Extract the (X, Y) coordinate from the center of the cell holding the provided text.  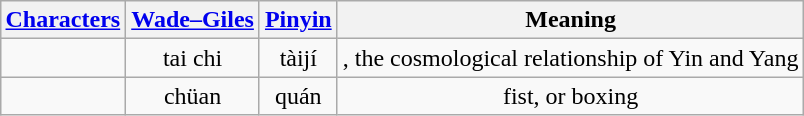
tai chi (193, 58)
Wade–Giles (193, 20)
Characters (63, 20)
Meaning (570, 20)
Pinyin (298, 20)
tàijí (298, 58)
chüan (193, 96)
, the cosmological relationship of Yin and Yang (570, 58)
quán (298, 96)
fist, or boxing (570, 96)
